Return [X, Y] of the center of cell containing provided text 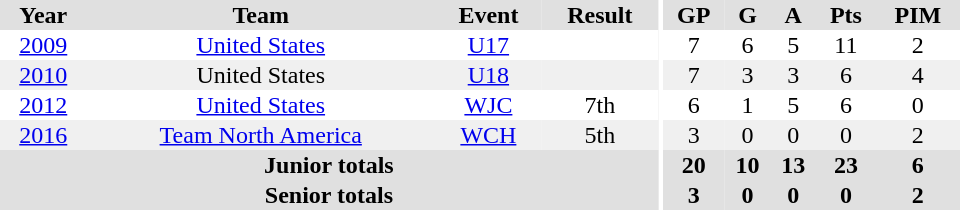
7th [600, 105]
PIM [918, 15]
4 [918, 75]
23 [846, 165]
2009 [44, 45]
2012 [44, 105]
Year [44, 15]
13 [793, 165]
Result [600, 15]
GP [694, 15]
10 [748, 165]
U17 [488, 45]
2016 [44, 135]
Team North America [261, 135]
5th [600, 135]
U18 [488, 75]
1 [748, 105]
2010 [44, 75]
Event [488, 15]
Team [261, 15]
Junior totals [329, 165]
G [748, 15]
11 [846, 45]
WJC [488, 105]
WCH [488, 135]
A [793, 15]
20 [694, 165]
Pts [846, 15]
Senior totals [329, 195]
